Determine the (x, y) coordinate at the center of the cell enclosing the given text.  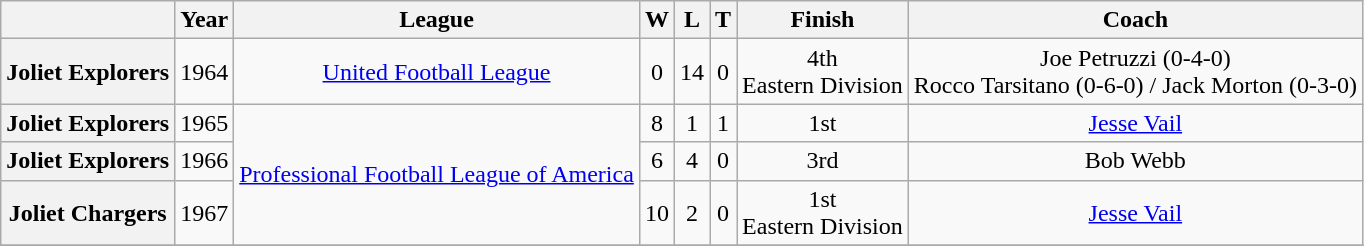
10 (656, 212)
1966 (204, 161)
3rd (823, 161)
2 (692, 212)
Professional Football League of America (437, 174)
League (437, 20)
Finish (823, 20)
8 (656, 123)
6 (656, 161)
T (724, 20)
Year (204, 20)
1967 (204, 212)
Joliet Chargers (88, 212)
4th Eastern Division (823, 72)
L (692, 20)
1st (823, 123)
Coach (1135, 20)
1st Eastern Division (823, 212)
1964 (204, 72)
W (656, 20)
Joe Petruzzi (0-4-0) Rocco Tarsitano (0-6-0) / Jack Morton (0-3-0) (1135, 72)
4 (692, 161)
1965 (204, 123)
Bob Webb (1135, 161)
14 (692, 72)
United Football League (437, 72)
